For the text-containing cell, return its midpoint in (x, y) coordinate format. 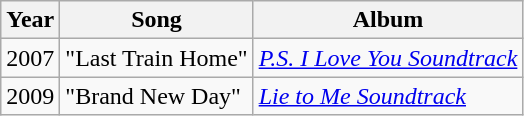
Year (30, 20)
"Last Train Home" (156, 58)
Lie to Me Soundtrack (388, 96)
Album (388, 20)
P.S. I Love You Soundtrack (388, 58)
Song (156, 20)
"Brand New Day" (156, 96)
2007 (30, 58)
2009 (30, 96)
